Find where the given text appears and provide that cell's center as [X, Y] coordinate. 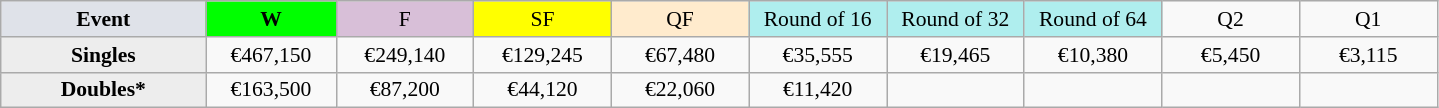
Singles [104, 55]
Doubles* [104, 90]
Event [104, 19]
Round of 32 [955, 19]
€44,120 [543, 90]
€163,500 [271, 90]
€129,245 [543, 55]
€467,150 [271, 55]
Q1 [1368, 19]
€19,465 [955, 55]
€5,450 [1231, 55]
€22,060 [680, 90]
€3,115 [1368, 55]
F [405, 19]
€249,140 [405, 55]
W [271, 19]
Q2 [1231, 19]
€67,480 [680, 55]
€11,420 [818, 90]
Round of 16 [818, 19]
QF [680, 19]
Round of 64 [1093, 19]
€10,380 [1093, 55]
€87,200 [405, 90]
SF [543, 19]
€35,555 [818, 55]
